Search for the cell housing the specified text and yield its (X, Y) center coordinate. 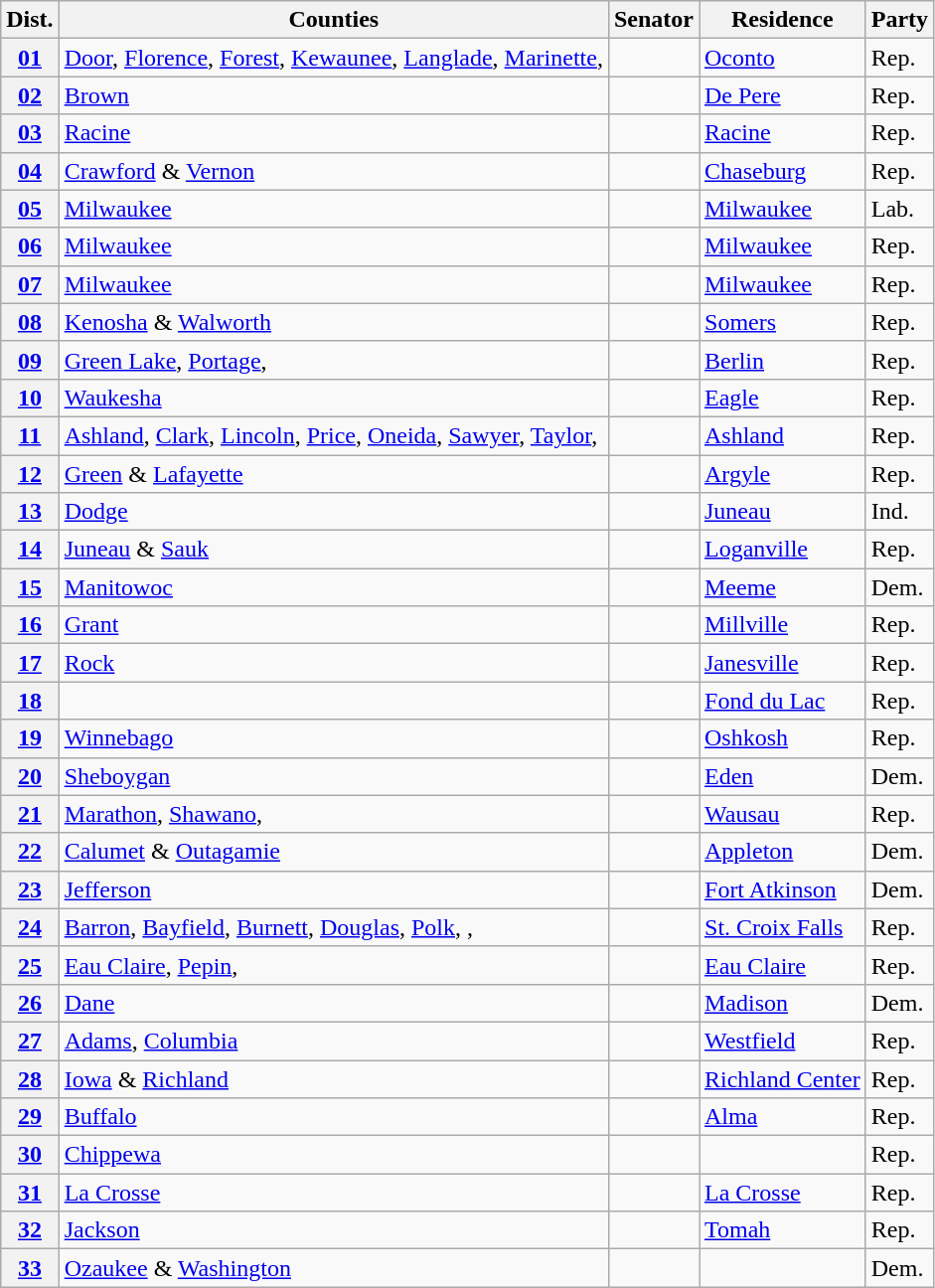
Ozaukee & Washington (334, 1268)
Juneau (783, 512)
18 (30, 701)
Residence (783, 20)
Eau Claire (783, 965)
Somers (783, 322)
Millville (783, 625)
Ind. (899, 512)
Janesville (783, 663)
03 (30, 133)
Crawford & Vernon (334, 171)
17 (30, 663)
Sheboygan (334, 776)
St. Croix Falls (783, 927)
Ashland (783, 435)
Manitowoc (334, 587)
15 (30, 587)
Meeme (783, 587)
Oshkosh (783, 738)
28 (30, 1078)
Wausau (783, 814)
Adams, Columbia (334, 1041)
01 (30, 58)
Madison (783, 1003)
Dane (334, 1003)
Berlin (783, 360)
Juneau & Sauk (334, 550)
Dodge (334, 512)
Chaseburg (783, 171)
Green Lake, Portage, (334, 360)
08 (30, 322)
Rock (334, 663)
Oconto (783, 58)
De Pere (783, 95)
Green & Lafayette (334, 474)
25 (30, 965)
Marathon, Shawano, (334, 814)
Argyle (783, 474)
23 (30, 889)
11 (30, 435)
19 (30, 738)
13 (30, 512)
Jefferson (334, 889)
20 (30, 776)
30 (30, 1155)
22 (30, 852)
Barron, Bayfield, Burnett, Douglas, Polk, , (334, 927)
26 (30, 1003)
Counties (334, 20)
Chippewa (334, 1155)
Appleton (783, 852)
Brown (334, 95)
Eau Claire, Pepin, (334, 965)
27 (30, 1041)
Eagle (783, 398)
Party (899, 20)
29 (30, 1117)
Winnebago (334, 738)
Alma (783, 1117)
21 (30, 814)
Tomah (783, 1230)
Dist. (30, 20)
02 (30, 95)
Senator (654, 20)
24 (30, 927)
32 (30, 1230)
Iowa & Richland (334, 1078)
16 (30, 625)
Door, Florence, Forest, Kewaunee, Langlade, Marinette, (334, 58)
31 (30, 1193)
Grant (334, 625)
Eden (783, 776)
09 (30, 360)
10 (30, 398)
06 (30, 246)
Jackson (334, 1230)
Fond du Lac (783, 701)
07 (30, 284)
Ashland, Clark, Lincoln, Price, Oneida, Sawyer, Taylor, (334, 435)
Lab. (899, 209)
Buffalo (334, 1117)
Loganville (783, 550)
Fort Atkinson (783, 889)
05 (30, 209)
12 (30, 474)
33 (30, 1268)
Kenosha & Walworth (334, 322)
14 (30, 550)
Richland Center (783, 1078)
Waukesha (334, 398)
Calumet & Outagamie (334, 852)
Westfield (783, 1041)
04 (30, 171)
